Determine the [X, Y] coordinate at the center of the cell enclosing the given text.  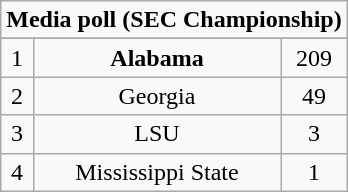
2 [18, 96]
Mississippi State [156, 172]
4 [18, 172]
209 [314, 58]
Alabama [156, 58]
Georgia [156, 96]
Media poll (SEC Championship) [174, 20]
LSU [156, 134]
49 [314, 96]
